Output the [x, y] coordinate of the center of the cell containing the given text.  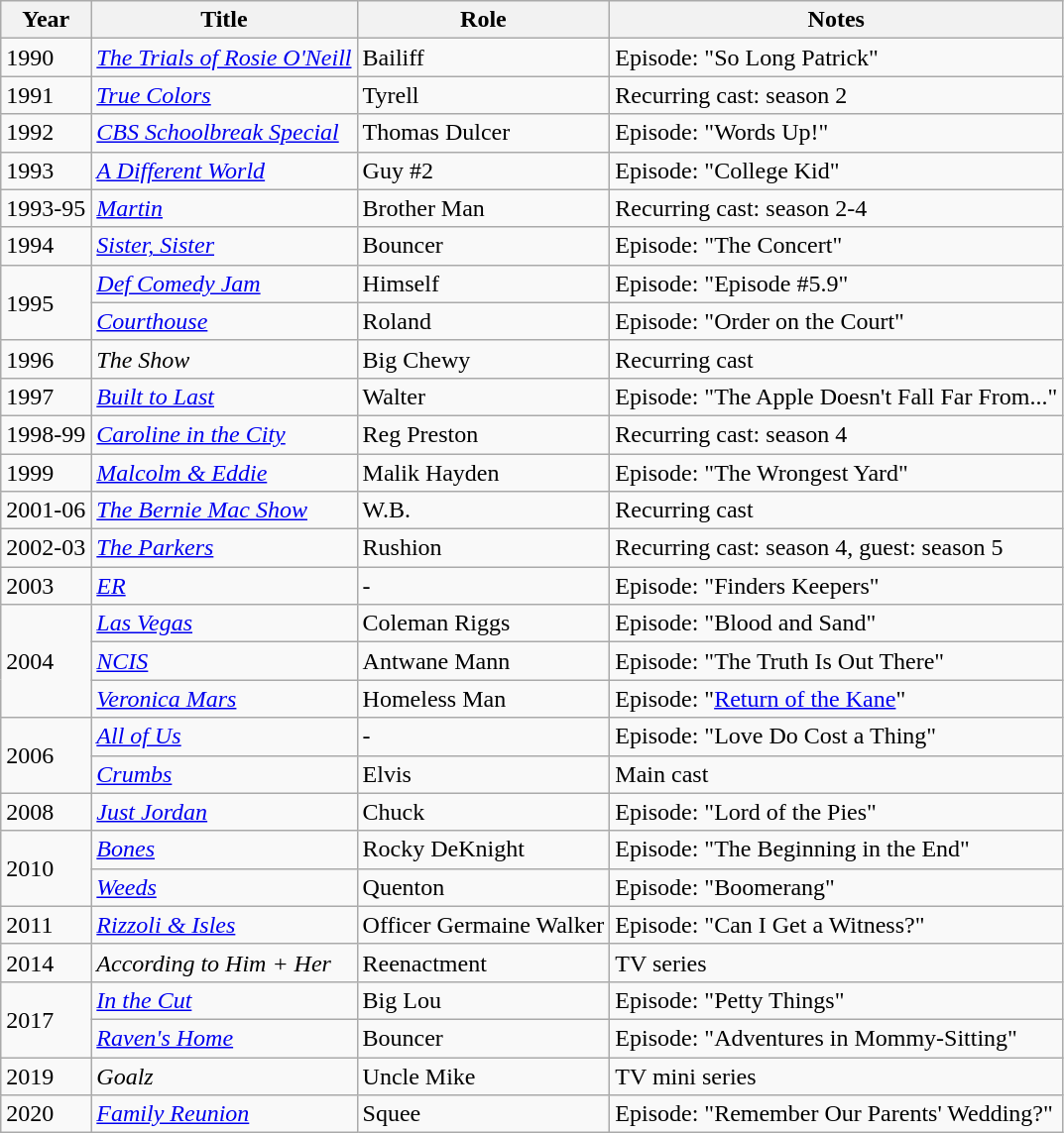
Squee [484, 1114]
Big Lou [484, 1000]
Recurring cast: season 2 [837, 95]
2017 [46, 1019]
In the Cut [224, 1000]
Episode: "Blood and Sand" [837, 623]
Antwane Mann [484, 661]
ER [224, 586]
The Trials of Rosie O'Neill [224, 57]
Def Comedy Jam [224, 283]
Chuck [484, 812]
Sister, Sister [224, 246]
All of Us [224, 736]
2019 [46, 1076]
NCIS [224, 661]
Malik Hayden [484, 473]
1996 [46, 359]
Walter [484, 397]
Big Chewy [484, 359]
Episode: "The Wrongest Yard" [837, 473]
Family Reunion [224, 1114]
Episode: "Episode #5.9" [837, 283]
The Bernie Mac Show [224, 510]
Rizzoli & Isles [224, 925]
Thomas Dulcer [484, 133]
Episode: "Finders Keepers" [837, 586]
1994 [46, 246]
CBS Schoolbreak Special [224, 133]
The Show [224, 359]
The Parkers [224, 548]
Roland [484, 321]
2014 [46, 963]
Rushion [484, 548]
A Different World [224, 170]
Recurring cast: season 4 [837, 434]
Brother Man [484, 208]
W.B. [484, 510]
2002-03 [46, 548]
Built to Last [224, 397]
True Colors [224, 95]
Recurring cast: season 4, guest: season 5 [837, 548]
Episode: "Can I Get a Witness?" [837, 925]
Episode: "Order on the Court" [837, 321]
2010 [46, 868]
2006 [46, 755]
Tyrell [484, 95]
Quenton [484, 887]
Episode: "Lord of the Pies" [837, 812]
According to Him + Her [224, 963]
Just Jordan [224, 812]
1995 [46, 302]
1993 [46, 170]
Himself [484, 283]
1999 [46, 473]
Caroline in the City [224, 434]
Year [46, 20]
Courthouse [224, 321]
Goalz [224, 1076]
Episode: "Adventures in Mommy-Sitting" [837, 1038]
Veronica Mars [224, 699]
Las Vegas [224, 623]
1997 [46, 397]
2020 [46, 1114]
TV mini series [837, 1076]
Raven's Home [224, 1038]
Weeds [224, 887]
Coleman Riggs [484, 623]
Episode: "Words Up!" [837, 133]
Episode: "Remember Our Parents' Wedding?" [837, 1114]
2004 [46, 661]
1991 [46, 95]
Episode: "Love Do Cost a Thing" [837, 736]
Crumbs [224, 774]
Recurring cast: season 2-4 [837, 208]
2003 [46, 586]
Reg Preston [484, 434]
Martin [224, 208]
2001-06 [46, 510]
Homeless Man [484, 699]
1993-95 [46, 208]
TV series [837, 963]
Bailiff [484, 57]
Episode: "The Concert" [837, 246]
Episode: "The Apple Doesn't Fall Far From..." [837, 397]
2011 [46, 925]
Guy #2 [484, 170]
Main cast [837, 774]
Bones [224, 850]
Episode: "Petty Things" [837, 1000]
1992 [46, 133]
Officer Germaine Walker [484, 925]
Uncle Mike [484, 1076]
Episode: "College Kid" [837, 170]
Episode: "Return of the Kane" [837, 699]
Reenactment [484, 963]
Rocky DeKnight [484, 850]
Title [224, 20]
Episode: "The Beginning in the End" [837, 850]
Episode: "Boomerang" [837, 887]
Episode: "The Truth Is Out There" [837, 661]
Elvis [484, 774]
1990 [46, 57]
Notes [837, 20]
Role [484, 20]
2008 [46, 812]
Malcolm & Eddie [224, 473]
1998-99 [46, 434]
Episode: "So Long Patrick" [837, 57]
